Find where the given text appears and provide that cell's center as [X, Y] coordinate. 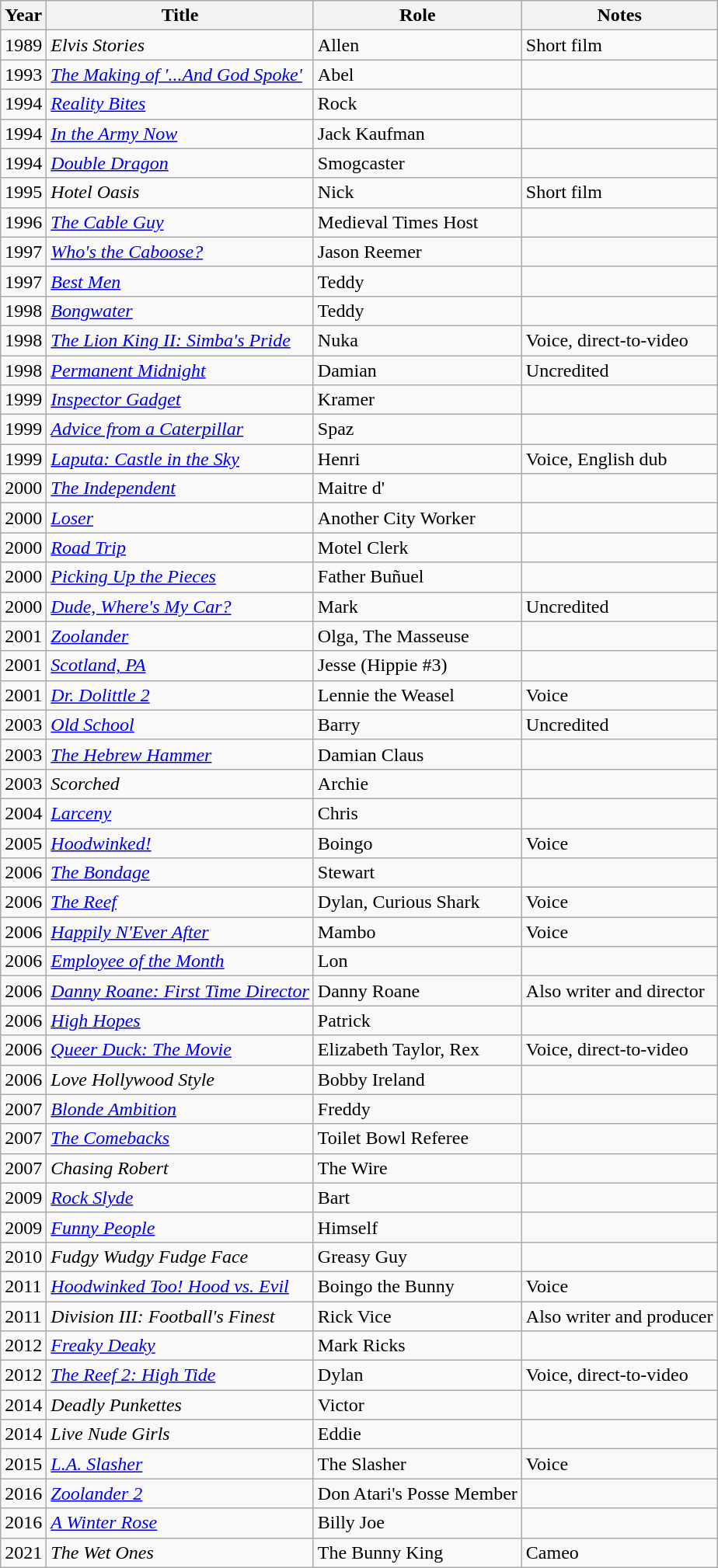
Advice from a Caterpillar [180, 429]
Year [23, 16]
Dr. Dolittle 2 [180, 695]
Rick Vice [417, 1316]
1996 [23, 222]
The Reef [180, 902]
Father Buñuel [417, 577]
Motel Clerk [417, 548]
The Reef 2: High Tide [180, 1375]
2005 [23, 843]
The Cable Guy [180, 222]
The Lion King II: Simba's Pride [180, 340]
Larceny [180, 813]
Kramer [417, 400]
Smogcaster [417, 163]
1995 [23, 193]
Notes [619, 16]
Voice, English dub [619, 459]
Title [180, 16]
Bongwater [180, 311]
Spaz [417, 429]
A Winter Rose [180, 1523]
Elvis Stories [180, 45]
L.A. Slasher [180, 1464]
Eddie [417, 1434]
Boingo the Bunny [417, 1286]
Stewart [417, 873]
2021 [23, 1552]
Chris [417, 813]
The Bunny King [417, 1552]
Damian [417, 370]
Blonde Ambition [180, 1109]
Nuka [417, 340]
Happily N'Ever After [180, 932]
Rock [417, 104]
Hoodwinked! [180, 843]
Love Hollywood Style [180, 1080]
2004 [23, 813]
Dylan, Curious Shark [417, 902]
The Making of '...And God Spoke' [180, 75]
Bobby Ireland [417, 1080]
Reality Bites [180, 104]
Archie [417, 784]
Billy Joe [417, 1523]
Freaky Deaky [180, 1346]
Zoolander [180, 636]
Live Nude Girls [180, 1434]
Jason Reemer [417, 252]
Funny People [180, 1227]
Mambo [417, 932]
Jesse (Hippie #3) [417, 666]
Henri [417, 459]
Hoodwinked Too! Hood vs. Evil [180, 1286]
Division III: Football's Finest [180, 1316]
Lon [417, 961]
Medieval Times Host [417, 222]
The Slasher [417, 1464]
The Comebacks [180, 1139]
Also writer and producer [619, 1316]
Permanent Midnight [180, 370]
1993 [23, 75]
2015 [23, 1464]
The Bondage [180, 873]
2010 [23, 1257]
Inspector Gadget [180, 400]
The Wire [417, 1168]
Freddy [417, 1109]
Toilet Bowl Referee [417, 1139]
Nick [417, 193]
Loser [180, 518]
Elizabeth Taylor, Rex [417, 1050]
Mark Ricks [417, 1346]
Old School [180, 725]
1989 [23, 45]
Greasy Guy [417, 1257]
Olga, The Masseuse [417, 636]
Patrick [417, 1020]
Road Trip [180, 548]
Rock Slyde [180, 1198]
Laputa: Castle in the Sky [180, 459]
High Hopes [180, 1020]
Who's the Caboose? [180, 252]
Dude, Where's My Car? [180, 607]
In the Army Now [180, 134]
Barry [417, 725]
Dylan [417, 1375]
Bart [417, 1198]
Damian Claus [417, 754]
Himself [417, 1227]
Queer Duck: The Movie [180, 1050]
Maitre d' [417, 488]
The Independent [180, 488]
Cameo [619, 1552]
Fudgy Wudgy Fudge Face [180, 1257]
Employee of the Month [180, 961]
Danny Roane: First Time Director [180, 991]
Lennie the Weasel [417, 695]
Victor [417, 1405]
Jack Kaufman [417, 134]
Scorched [180, 784]
Picking Up the Pieces [180, 577]
The Hebrew Hammer [180, 754]
Hotel Oasis [180, 193]
Zoolander 2 [180, 1493]
Abel [417, 75]
Role [417, 16]
Boingo [417, 843]
Double Dragon [180, 163]
Don Atari's Posse Member [417, 1493]
The Wet Ones [180, 1552]
Danny Roane [417, 991]
Also writer and director [619, 991]
Deadly Punkettes [180, 1405]
Mark [417, 607]
Scotland, PA [180, 666]
Another City Worker [417, 518]
Allen [417, 45]
Best Men [180, 281]
Chasing Robert [180, 1168]
